Detect which cell encompasses the target text, then output its (X, Y) center coordinate. 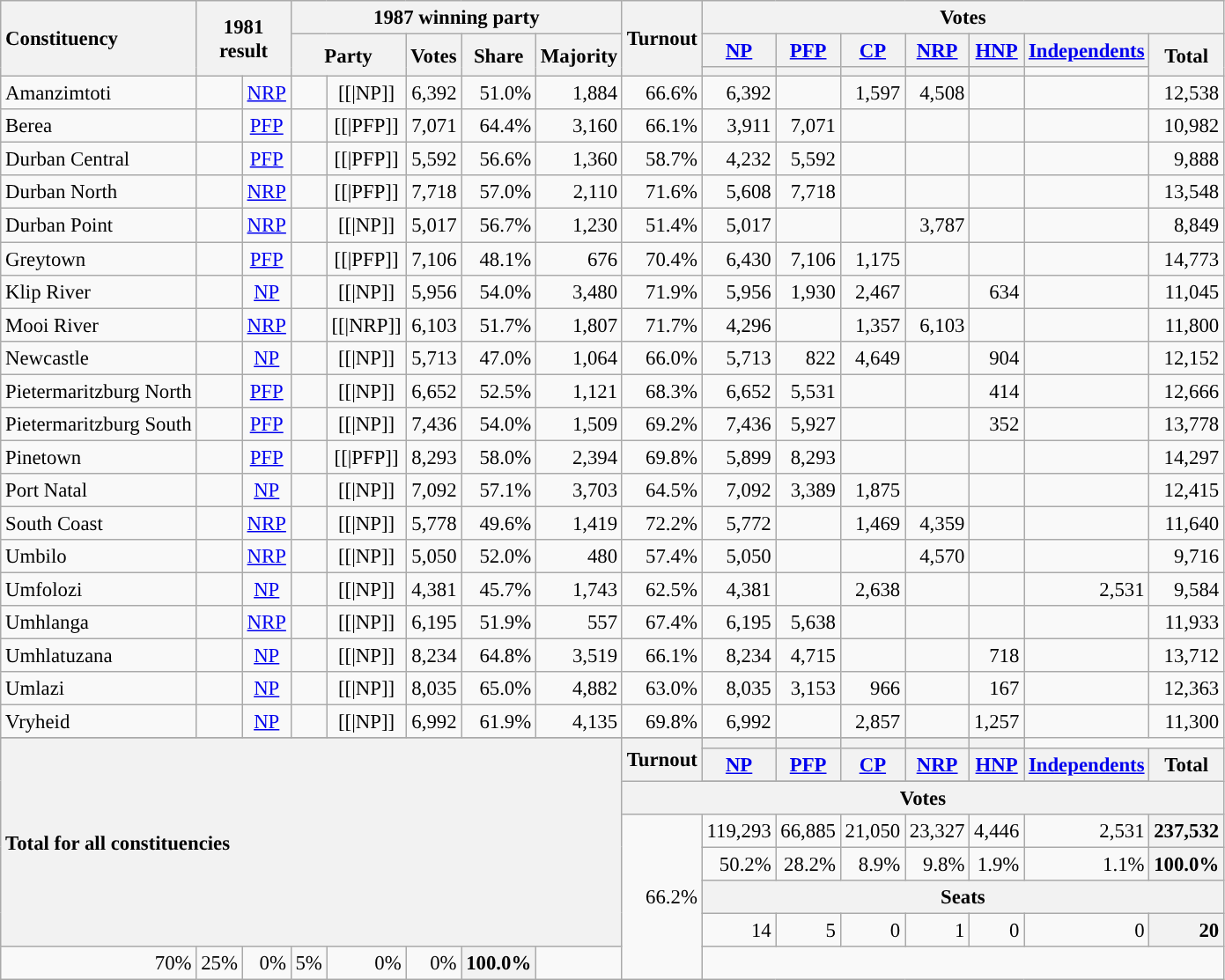
49.6% (498, 523)
5,772 (739, 523)
1,064 (579, 357)
Klip River (99, 291)
Mooi River (99, 325)
Umbilo (99, 556)
71.6% (662, 193)
Constituency (99, 39)
Share (498, 55)
57.0% (498, 193)
11,933 (1187, 623)
1,469 (872, 523)
5% (308, 963)
12,152 (1187, 357)
Seats (963, 897)
South Coast (99, 523)
52.5% (498, 391)
Party (349, 55)
67.4% (662, 623)
[[|NRP]] (366, 325)
Berea (99, 126)
167 (997, 689)
Port Natal (99, 490)
61.9% (498, 722)
57.4% (662, 556)
21,050 (872, 830)
Majority (579, 55)
51.7% (498, 325)
4,359 (937, 523)
47.0% (498, 357)
10,982 (1187, 126)
70% (99, 963)
3,160 (579, 126)
1,257 (997, 722)
71.7% (662, 325)
1,419 (579, 523)
1,807 (579, 325)
Durban Central (99, 159)
25% (219, 963)
8.9% (872, 864)
50.2% (739, 864)
11,045 (1187, 291)
Umfolozi (99, 590)
9,716 (1187, 556)
12,363 (1187, 689)
Umhlatuzana (99, 656)
11,800 (1187, 325)
9,888 (1187, 159)
5 (808, 930)
1,230 (579, 225)
4,446 (997, 830)
Pinetown (99, 457)
5,899 (739, 457)
480 (579, 556)
904 (997, 357)
1.9% (997, 864)
822 (808, 357)
12,415 (1187, 490)
11,640 (1187, 523)
9.8% (937, 864)
13,548 (1187, 193)
Vryheid (99, 722)
3,480 (579, 291)
237,532 (1187, 830)
9,584 (1187, 590)
5,927 (808, 424)
51.4% (662, 225)
58.7% (662, 159)
51.0% (498, 93)
557 (579, 623)
2,638 (872, 590)
12,538 (1187, 93)
414 (997, 391)
3,153 (808, 689)
676 (579, 259)
3,911 (739, 126)
13,712 (1187, 656)
Durban Point (99, 225)
4,715 (808, 656)
70.4% (662, 259)
68.3% (662, 391)
64.8% (498, 656)
28.2% (808, 864)
3,389 (808, 490)
69.2% (662, 424)
1,875 (872, 490)
64.5% (662, 490)
14,773 (1187, 259)
62.5% (662, 590)
72.2% (662, 523)
56.7% (498, 225)
1,597 (872, 93)
52.0% (498, 556)
5,531 (808, 391)
57.1% (498, 490)
1,743 (579, 590)
5,638 (808, 623)
Newcastle (99, 357)
1,121 (579, 391)
3,519 (579, 656)
5,608 (739, 193)
1 (937, 930)
1,884 (579, 93)
1,930 (808, 291)
3,787 (937, 225)
119,293 (739, 830)
Durban North (99, 193)
3,703 (579, 490)
1981result (243, 39)
634 (997, 291)
8,849 (1187, 225)
2,110 (579, 193)
1,509 (579, 424)
4,135 (579, 722)
12,666 (1187, 391)
66.2% (662, 896)
1987 winning party (456, 18)
58.0% (498, 457)
Total for all constituencies (312, 843)
1,175 (872, 259)
Umhlanga (99, 623)
14 (739, 930)
48.1% (498, 259)
966 (872, 689)
20 (1187, 930)
66,885 (808, 830)
4,232 (739, 159)
718 (997, 656)
71.9% (662, 291)
66.6% (662, 93)
4,882 (579, 689)
Pietermaritzburg North (99, 391)
6,430 (739, 259)
2,394 (579, 457)
64.4% (498, 126)
1.1% (1087, 864)
23,327 (937, 830)
13,778 (1187, 424)
65.0% (498, 689)
Umlazi (99, 689)
5,778 (433, 523)
4,508 (937, 93)
4,649 (872, 357)
51.9% (498, 623)
2,467 (872, 291)
Amanzimtoti (99, 93)
Pietermaritzburg South (99, 424)
352 (997, 424)
56.6% (498, 159)
1,360 (579, 159)
4,296 (739, 325)
1,357 (872, 325)
2,857 (872, 722)
45.7% (498, 590)
11,300 (1187, 722)
Greytown (99, 259)
63.0% (662, 689)
4,570 (937, 556)
66.0% (662, 357)
14,297 (1187, 457)
